Pinpoint the cell where the given text exists, returning its [X, Y] midpoint coordinate. 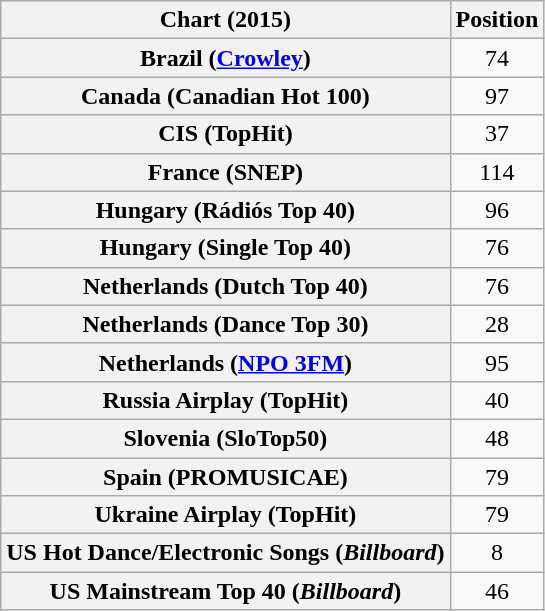
Hungary (Single Top 40) [226, 248]
Position [497, 20]
97 [497, 96]
Canada (Canadian Hot 100) [226, 96]
95 [497, 362]
37 [497, 134]
Russia Airplay (TopHit) [226, 400]
Netherlands (Dance Top 30) [226, 324]
Netherlands (NPO 3FM) [226, 362]
CIS (TopHit) [226, 134]
US Mainstream Top 40 (Billboard) [226, 591]
8 [497, 553]
US Hot Dance/Electronic Songs (Billboard) [226, 553]
Slovenia (SloTop50) [226, 438]
28 [497, 324]
114 [497, 172]
Ukraine Airplay (TopHit) [226, 515]
Hungary (Rádiós Top 40) [226, 210]
Spain (PROMUSICAE) [226, 477]
46 [497, 591]
74 [497, 58]
40 [497, 400]
48 [497, 438]
Chart (2015) [226, 20]
96 [497, 210]
Brazil (Crowley) [226, 58]
France (SNEP) [226, 172]
Netherlands (Dutch Top 40) [226, 286]
